Determine the [X, Y] coordinate at the center of the cell enclosing the given text.  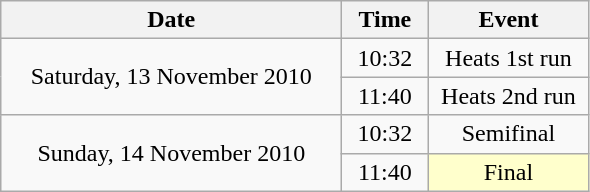
Sunday, 14 November 2010 [172, 153]
Event [508, 20]
Semifinal [508, 134]
Heats 1st run [508, 58]
Time [385, 20]
Final [508, 172]
Heats 2nd run [508, 96]
Date [172, 20]
Saturday, 13 November 2010 [172, 77]
